Output the [x, y] coordinate of the center of the cell containing the given text.  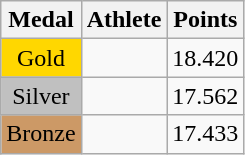
Points [206, 20]
Bronze [41, 134]
Silver [41, 96]
17.433 [206, 134]
Medal [41, 20]
18.420 [206, 58]
17.562 [206, 96]
Gold [41, 58]
Athlete [124, 20]
